Identify which cell holds the provided text, then report its (X, Y) central coordinate. 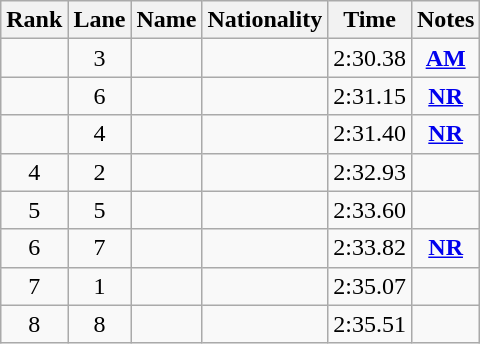
Rank (34, 20)
2:35.07 (370, 286)
2 (100, 172)
3 (100, 58)
2:31.15 (370, 96)
AM (445, 58)
Lane (100, 20)
2:35.51 (370, 324)
Name (166, 20)
2:33.60 (370, 210)
2:31.40 (370, 134)
Nationality (265, 20)
2:32.93 (370, 172)
Time (370, 20)
2:33.82 (370, 248)
2:30.38 (370, 58)
Notes (445, 20)
1 (100, 286)
